Return the [x, y] coordinate for the center point of the cell that contains the specified text.  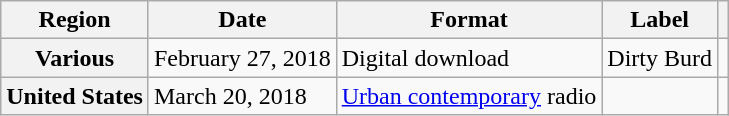
Label [660, 20]
Urban contemporary radio [469, 96]
Region [75, 20]
Various [75, 58]
Digital download [469, 58]
United States [75, 96]
Dirty Burd [660, 58]
March 20, 2018 [242, 96]
February 27, 2018 [242, 58]
Date [242, 20]
Format [469, 20]
